Scan for the cell matching the given text and deliver its [x, y] coordinate at center. 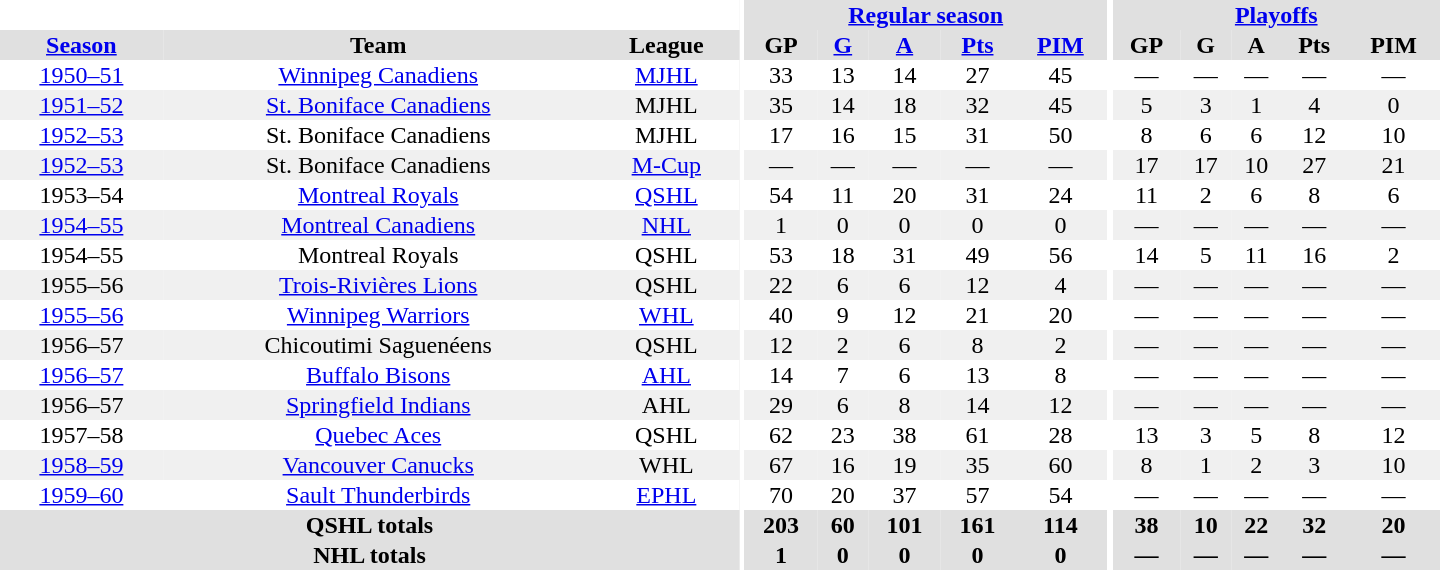
15 [904, 135]
29 [782, 405]
Season [82, 45]
Regular season [926, 15]
Trois-Rivières Lions [378, 285]
Playoffs [1276, 15]
Vancouver Canucks [378, 465]
Quebec Aces [378, 435]
NHL [666, 225]
53 [782, 255]
Winnipeg Canadiens [378, 75]
28 [1060, 435]
QSHL totals [370, 525]
33 [782, 75]
EPHL [666, 495]
Team [378, 45]
Buffalo Bisons [378, 375]
1951–52 [82, 105]
Winnipeg Warriors [378, 315]
24 [1060, 195]
19 [904, 465]
Springfield Indians [378, 405]
1957–58 [82, 435]
57 [978, 495]
NHL totals [370, 555]
70 [782, 495]
40 [782, 315]
203 [782, 525]
1958–59 [82, 465]
50 [1060, 135]
1950–51 [82, 75]
9 [844, 315]
Sault Thunderbirds [378, 495]
Montreal Canadiens [378, 225]
1953–54 [82, 195]
161 [978, 525]
7 [844, 375]
62 [782, 435]
Chicoutimi Saguenéens [378, 345]
56 [1060, 255]
M-Cup [666, 165]
37 [904, 495]
114 [1060, 525]
League [666, 45]
1959–60 [82, 495]
23 [844, 435]
61 [978, 435]
67 [782, 465]
49 [978, 255]
101 [904, 525]
